Detect which cell encompasses the target text, then output its [x, y] center coordinate. 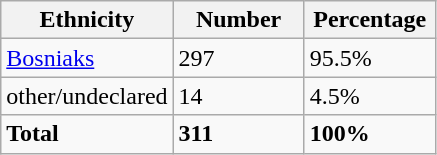
Bosniaks [87, 58]
297 [238, 58]
100% [370, 134]
Percentage [370, 20]
Number [238, 20]
other/undeclared [87, 96]
95.5% [370, 58]
Total [87, 134]
311 [238, 134]
4.5% [370, 96]
14 [238, 96]
Ethnicity [87, 20]
